Locate the cell with the specified text and output its (X, Y) center coordinate. 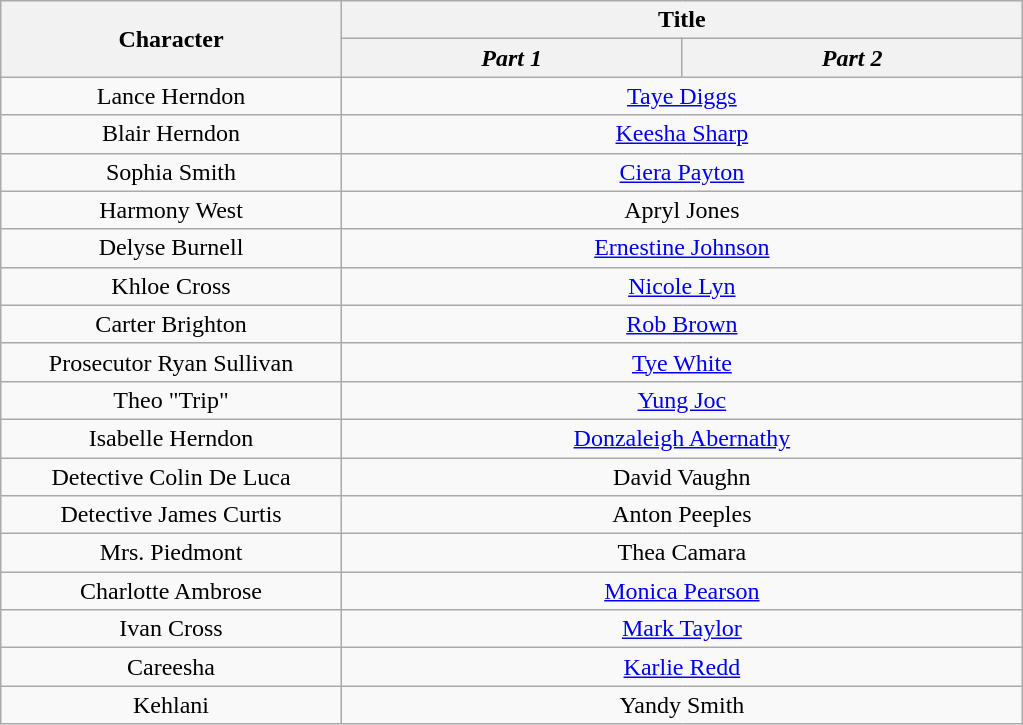
Kehlani (172, 705)
Theo "Trip" (172, 400)
Mrs. Piedmont (172, 553)
Thea Camara (682, 553)
Ivan Cross (172, 629)
Ciera Payton (682, 172)
Part 2 (852, 58)
Title (682, 20)
Sophia Smith (172, 172)
Lance Herndon (172, 96)
Delyse Burnell (172, 248)
Detective Colin De Luca (172, 477)
Nicole Lyn (682, 286)
Blair Herndon (172, 134)
Keesha Sharp (682, 134)
Yung Joc (682, 400)
Monica Pearson (682, 591)
Harmony West (172, 210)
Apryl Jones (682, 210)
Donzaleigh Abernathy (682, 438)
Prosecutor Ryan Sullivan (172, 362)
Khloe Cross (172, 286)
Detective James Curtis (172, 515)
David Vaughn (682, 477)
Karlie Redd (682, 667)
Careesha (172, 667)
Taye Diggs (682, 96)
Charlotte Ambrose (172, 591)
Rob Brown (682, 324)
Character (172, 39)
Part 1 (512, 58)
Yandy Smith (682, 705)
Anton Peeples (682, 515)
Ernestine Johnson (682, 248)
Carter Brighton (172, 324)
Isabelle Herndon (172, 438)
Tye White (682, 362)
Mark Taylor (682, 629)
